Provide the [X, Y] coordinate of the cell's center where the given text is located.  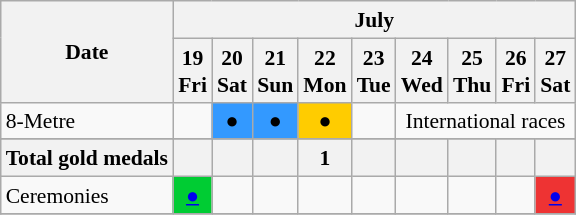
1 [324, 158]
26Fri [516, 70]
22Mon [324, 70]
21Sun [275, 70]
27Sat [555, 70]
23Tue [374, 70]
25Thu [472, 70]
20Sat [232, 70]
24Wed [422, 70]
Ceremonies [87, 194]
Date [87, 52]
8-Metre [87, 120]
Total gold medals [87, 158]
International races [486, 120]
July [374, 20]
19Fri [192, 70]
